Output the [x, y] coordinate of the center of the cell containing the given text.  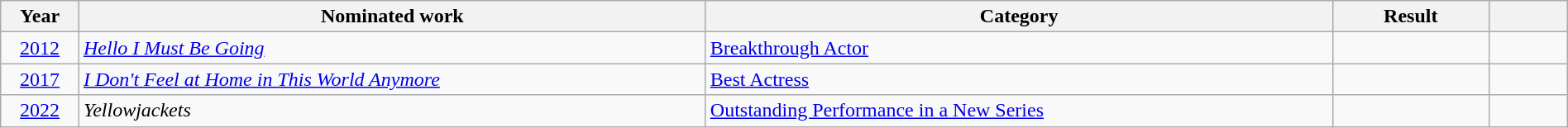
Nominated work [392, 17]
Breakthrough Actor [1019, 48]
Outstanding Performance in a New Series [1019, 111]
Result [1411, 17]
2012 [40, 48]
2017 [40, 79]
Hello I Must Be Going [392, 48]
2022 [40, 111]
I Don't Feel at Home in This World Anymore [392, 79]
Year [40, 17]
Yellowjackets [392, 111]
Best Actress [1019, 79]
Category [1019, 17]
